Return the [X, Y] coordinate for the center point of the cell that contains the specified text.  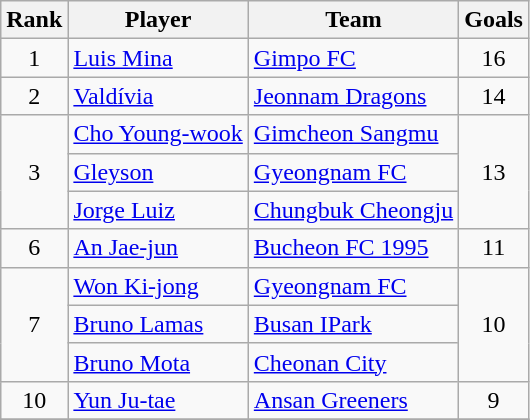
Gimcheon Sangmu [353, 134]
Ansan Greeners [353, 400]
Bruno Mota [158, 362]
Bucheon FC 1995 [353, 248]
9 [494, 400]
Won Ki-jong [158, 286]
Rank [34, 20]
Player [158, 20]
Gleyson [158, 172]
Team [353, 20]
Jeonnam Dragons [353, 96]
An Jae-jun [158, 248]
16 [494, 58]
Yun Ju-tae [158, 400]
6 [34, 248]
2 [34, 96]
Valdívia [158, 96]
Cheonan City [353, 362]
14 [494, 96]
Jorge Luiz [158, 210]
13 [494, 172]
11 [494, 248]
Cho Young-wook [158, 134]
3 [34, 172]
1 [34, 58]
Bruno Lamas [158, 324]
Luis Mina [158, 58]
Goals [494, 20]
Gimpo FC [353, 58]
7 [34, 324]
Busan IPark [353, 324]
Chungbuk Cheongju [353, 210]
